Provide the [x, y] coordinate of the cell's center where the given text is located.  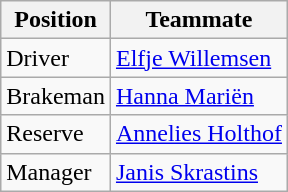
Manager [56, 172]
Teammate [198, 20]
Driver [56, 58]
Annelies Holthof [198, 134]
Hanna Mariën [198, 96]
Brakeman [56, 96]
Elfje Willemsen [198, 58]
Reserve [56, 134]
Janis Skrastins [198, 172]
Position [56, 20]
